Find where the given text appears and provide that cell's center as (X, Y) coordinate. 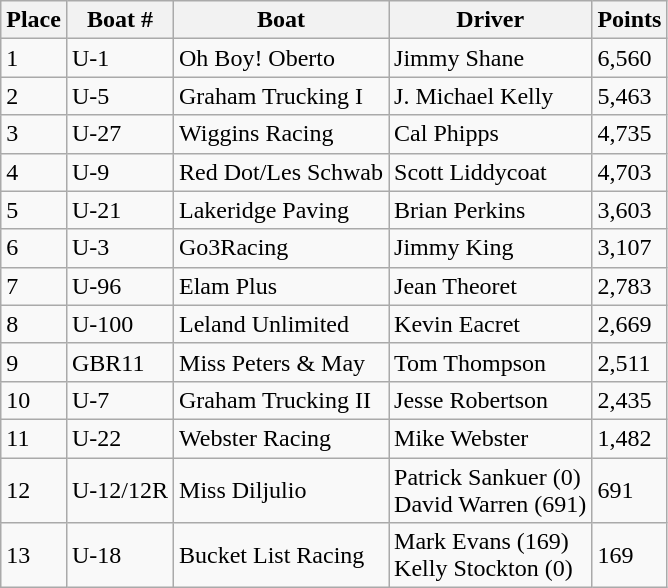
Oh Boy! Oberto (282, 58)
4 (34, 172)
Wiggins Racing (282, 134)
11 (34, 438)
5 (34, 210)
1 (34, 58)
Boat # (120, 20)
4,703 (630, 172)
169 (630, 556)
Webster Racing (282, 438)
U-1 (120, 58)
12 (34, 490)
U-7 (120, 400)
Leland Unlimited (282, 324)
2,435 (630, 400)
1,482 (630, 438)
Graham Trucking I (282, 96)
U-100 (120, 324)
Jimmy King (490, 248)
5,463 (630, 96)
Graham Trucking II (282, 400)
Jean Theoret (490, 286)
2,669 (630, 324)
U-96 (120, 286)
691 (630, 490)
Brian Perkins (490, 210)
U-3 (120, 248)
7 (34, 286)
U-27 (120, 134)
Go3Racing (282, 248)
Jesse Robertson (490, 400)
Mike Webster (490, 438)
J. Michael Kelly (490, 96)
U-5 (120, 96)
Mark Evans (169)Kelly Stockton (0) (490, 556)
U-21 (120, 210)
Place (34, 20)
Tom Thompson (490, 362)
2 (34, 96)
Elam Plus (282, 286)
GBR11 (120, 362)
4,735 (630, 134)
6,560 (630, 58)
Red Dot/Les Schwab (282, 172)
Boat (282, 20)
U-18 (120, 556)
2,511 (630, 362)
Lakeridge Paving (282, 210)
Points (630, 20)
3 (34, 134)
Patrick Sankuer (0)David Warren (691) (490, 490)
2,783 (630, 286)
8 (34, 324)
10 (34, 400)
13 (34, 556)
3,603 (630, 210)
Kevin Eacret (490, 324)
Driver (490, 20)
Miss Diljulio (282, 490)
U-9 (120, 172)
Bucket List Racing (282, 556)
Cal Phipps (490, 134)
3,107 (630, 248)
Jimmy Shane (490, 58)
U-22 (120, 438)
6 (34, 248)
U-12/12R (120, 490)
9 (34, 362)
Scott Liddycoat (490, 172)
Miss Peters & May (282, 362)
